Capture the cell that displays the provided text and extract its [X, Y] central coordinate. 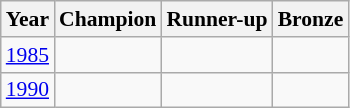
1985 [28, 55]
Runner-up [216, 19]
Champion [108, 19]
1990 [28, 90]
Bronze [311, 19]
Year [28, 19]
